Identify which cell holds the provided text, then report its (x, y) central coordinate. 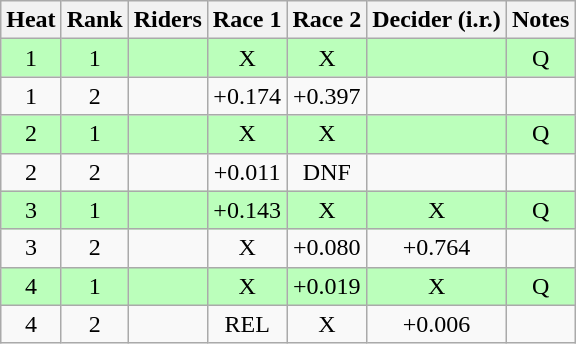
Rank (94, 20)
+0.011 (247, 172)
DNF (327, 172)
Race 2 (327, 20)
REL (247, 324)
Riders (168, 20)
Heat (31, 20)
Race 1 (247, 20)
+0.019 (327, 286)
Notes (540, 20)
+0.397 (327, 96)
+0.764 (437, 248)
+0.174 (247, 96)
+0.080 (327, 248)
+0.143 (247, 210)
+0.006 (437, 324)
Decider (i.r.) (437, 20)
